Locate the cell with the specified text and output its (X, Y) center coordinate. 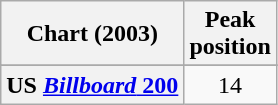
14 (230, 85)
Chart (2003) (92, 34)
Peakposition (230, 34)
US Billboard 200 (92, 85)
